Return [X, Y] of the center of cell containing provided text 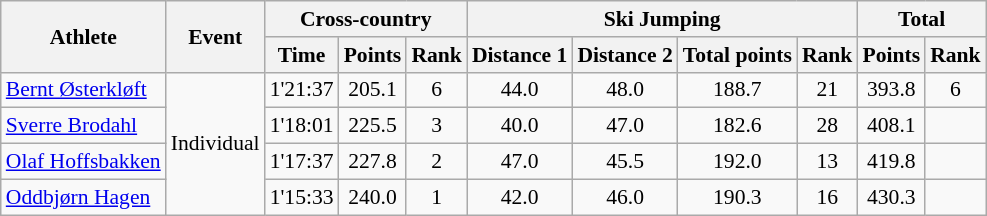
1'18:01 [302, 126]
1'15:33 [302, 197]
1'17:37 [302, 162]
408.1 [891, 126]
188.7 [738, 90]
3 [436, 126]
190.3 [738, 197]
225.5 [373, 126]
21 [828, 90]
44.0 [520, 90]
1 [436, 197]
16 [828, 197]
Distance 2 [624, 55]
28 [828, 126]
Cross-country [366, 19]
419.8 [891, 162]
393.8 [891, 90]
205.1 [373, 90]
Event [216, 36]
Ski Jumping [662, 19]
46.0 [624, 197]
240.0 [373, 197]
Total points [738, 55]
227.8 [373, 162]
430.3 [891, 197]
Distance 1 [520, 55]
Sverre Brodahl [84, 126]
48.0 [624, 90]
2 [436, 162]
Bernt Østerkløft [84, 90]
Olaf Hoffsbakken [84, 162]
13 [828, 162]
42.0 [520, 197]
182.6 [738, 126]
40.0 [520, 126]
45.5 [624, 162]
Total [921, 19]
Oddbjørn Hagen [84, 197]
1'21:37 [302, 90]
Time [302, 55]
Athlete [84, 36]
Individual [216, 143]
192.0 [738, 162]
